Pinpoint the cell where the given text exists, returning its (X, Y) midpoint coordinate. 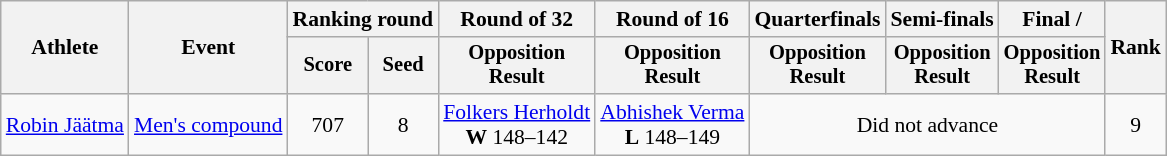
707 (328, 124)
Abhishek VermaL 148–149 (672, 124)
Quarterfinals (817, 19)
Event (208, 48)
Folkers HerholdtW 148–142 (516, 124)
Athlete (65, 48)
Semi-finals (942, 19)
Robin Jäätma (65, 124)
Score (328, 66)
Rank (1136, 48)
Men's compound (208, 124)
Round of 16 (672, 19)
Seed (403, 66)
8 (403, 124)
Did not advance (927, 124)
9 (1136, 124)
Final / (1052, 19)
Round of 32 (516, 19)
Ranking round (362, 19)
